Output the (x, y) coordinate of the center of the cell containing the given text.  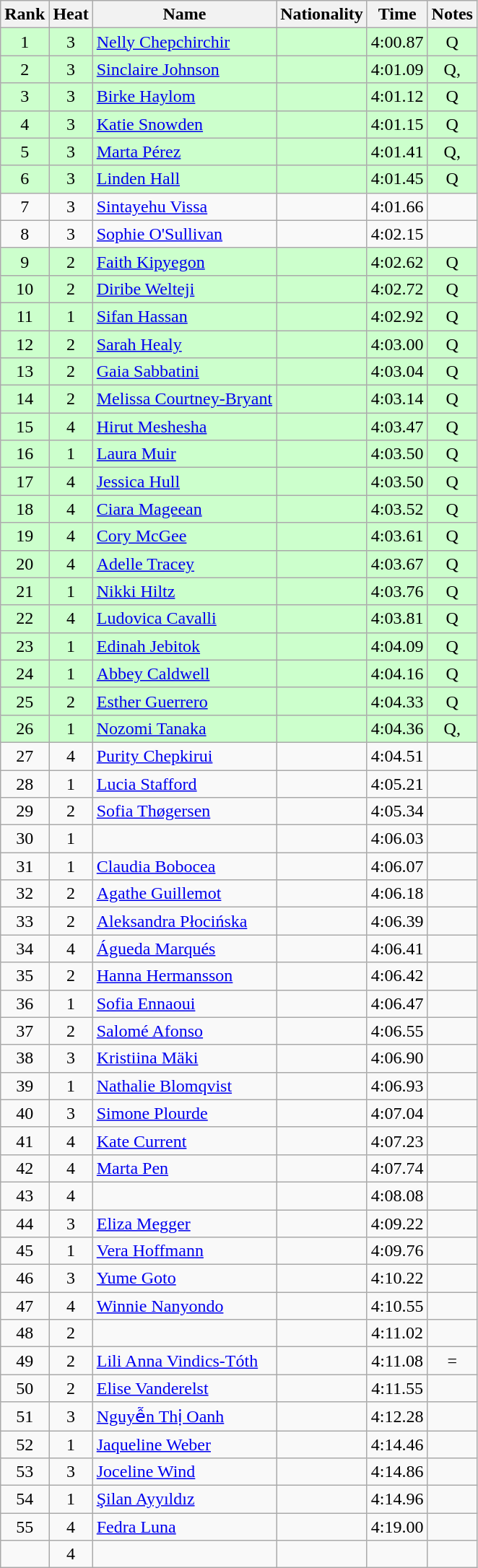
Hanna Hermansson (184, 976)
4:03.14 (397, 399)
4:00.87 (397, 42)
47 (25, 1306)
44 (25, 1224)
Vera Hoffmann (184, 1251)
14 (25, 399)
Fedra Luna (184, 1527)
Aleksandra Płocińska (184, 921)
4:01.45 (397, 179)
Purity Chepkirui (184, 756)
4:01.09 (397, 69)
4:03.00 (397, 344)
5 (25, 152)
43 (25, 1195)
4:10.22 (397, 1279)
4:03.81 (397, 619)
21 (25, 591)
Melissa Courtney-Bryant (184, 399)
45 (25, 1251)
49 (25, 1361)
4:12.28 (397, 1416)
Heat (71, 14)
15 (25, 427)
19 (25, 536)
Sofia Thøgersen (184, 811)
4:06.42 (397, 976)
42 (25, 1168)
4:04.33 (397, 701)
4:19.00 (397, 1527)
Time (397, 14)
17 (25, 482)
4:14.46 (397, 1445)
Abbey Caldwell (184, 674)
4:01.12 (397, 97)
51 (25, 1416)
4:03.04 (397, 372)
4:04.51 (397, 756)
4:03.67 (397, 564)
4:03.61 (397, 536)
Rank (25, 14)
11 (25, 316)
4:05.34 (397, 811)
30 (25, 839)
7 (25, 206)
Nathalie Blomqvist (184, 1086)
4:03.47 (397, 427)
4:04.09 (397, 646)
Edinah Jebitok (184, 646)
16 (25, 454)
24 (25, 674)
4:03.76 (397, 591)
34 (25, 949)
Marta Pen (184, 1168)
Sinclaire Johnson (184, 69)
27 (25, 756)
Notes (452, 14)
8 (25, 234)
Claudia Bobocea (184, 866)
Kristiina Mäki (184, 1058)
Winnie Nanyondo (184, 1306)
Jaqueline Weber (184, 1445)
Simone Plourde (184, 1113)
Elise Vanderelst (184, 1388)
Águeda Marqués (184, 949)
26 (25, 728)
Sifan Hassan (184, 316)
41 (25, 1141)
53 (25, 1472)
Nozomi Tanaka (184, 728)
40 (25, 1113)
48 (25, 1333)
4:02.72 (397, 289)
4:14.86 (397, 1472)
4:06.55 (397, 1031)
36 (25, 1003)
4:02.15 (397, 234)
4:03.52 (397, 509)
Gaia Sabbatini (184, 372)
29 (25, 811)
4:10.55 (397, 1306)
4:02.62 (397, 261)
18 (25, 509)
Ciara Mageean (184, 509)
4:08.08 (397, 1195)
50 (25, 1388)
4:11.55 (397, 1388)
4:07.04 (397, 1113)
Joceline Wind (184, 1472)
37 (25, 1031)
4:11.08 (397, 1361)
= (452, 1361)
54 (25, 1499)
6 (25, 179)
4:14.96 (397, 1499)
4:04.16 (397, 674)
10 (25, 289)
32 (25, 894)
39 (25, 1086)
4:09.76 (397, 1251)
9 (25, 261)
52 (25, 1445)
20 (25, 564)
4:06.90 (397, 1058)
31 (25, 866)
Jessica Hull (184, 482)
4:06.07 (397, 866)
4:06.93 (397, 1086)
46 (25, 1279)
55 (25, 1527)
Nikki Hiltz (184, 591)
4:01.15 (397, 124)
4:09.22 (397, 1224)
Marta Pérez (184, 152)
4:05.21 (397, 783)
4:07.74 (397, 1168)
Sophie O'Sullivan (184, 234)
13 (25, 372)
Esther Guerrero (184, 701)
Ludovica Cavalli (184, 619)
Name (184, 14)
4:06.03 (397, 839)
4:01.66 (397, 206)
Salomé Afonso (184, 1031)
Nelly Chepchirchir (184, 42)
4:07.23 (397, 1141)
4:06.39 (397, 921)
Laura Muir (184, 454)
Katie Snowden (184, 124)
Birke Haylom (184, 97)
4:04.36 (397, 728)
Diribe Welteji (184, 289)
22 (25, 619)
Eliza Megger (184, 1224)
Adelle Tracey (184, 564)
33 (25, 921)
Yume Goto (184, 1279)
Lucia Stafford (184, 783)
Sarah Healy (184, 344)
Hirut Meshesha (184, 427)
4:02.92 (397, 316)
Nguyễn Thị Oanh (184, 1416)
Nationality (322, 14)
Kate Current (184, 1141)
Agathe Guillemot (184, 894)
4:01.41 (397, 152)
23 (25, 646)
4:06.47 (397, 1003)
38 (25, 1058)
35 (25, 976)
4:06.18 (397, 894)
Sintayehu Vissa (184, 206)
4:11.02 (397, 1333)
Cory McGee (184, 536)
Faith Kipyegon (184, 261)
12 (25, 344)
Lili Anna Vindics-Tóth (184, 1361)
25 (25, 701)
Şilan Ayyıldız (184, 1499)
Linden Hall (184, 179)
Sofia Ennaoui (184, 1003)
28 (25, 783)
4:06.41 (397, 949)
